Output the (x, y) coordinate of the center of the cell containing the given text.  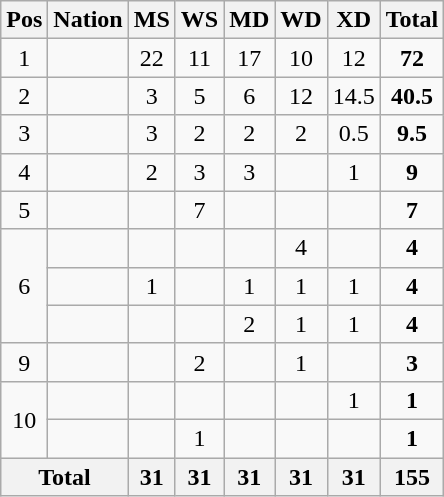
0.5 (354, 134)
9.5 (412, 134)
155 (412, 477)
MD (250, 20)
14.5 (354, 96)
17 (250, 58)
11 (199, 58)
XD (354, 20)
MS (152, 20)
40.5 (412, 96)
22 (152, 58)
WS (199, 20)
WD (301, 20)
Pos (24, 20)
Nation (88, 20)
72 (412, 58)
